Capture the cell that displays the provided text and extract its [x, y] central coordinate. 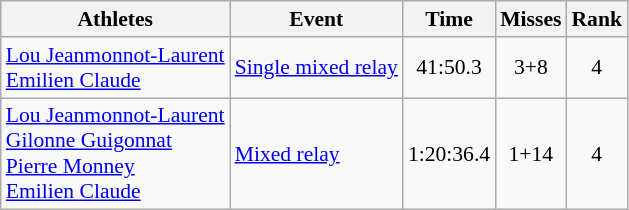
1:20:36.4 [449, 154]
1+14 [530, 154]
3+8 [530, 68]
Single mixed relay [316, 68]
41:50.3 [449, 68]
Misses [530, 19]
Athletes [116, 19]
Rank [596, 19]
Event [316, 19]
Mixed relay [316, 154]
Time [449, 19]
Lou Jeanmonnot-LaurentGilonne GuigonnatPierre MonneyEmilien Claude [116, 154]
Lou Jeanmonnot-LaurentEmilien Claude [116, 68]
